Pinpoint the cell where the given text exists, returning its (x, y) midpoint coordinate. 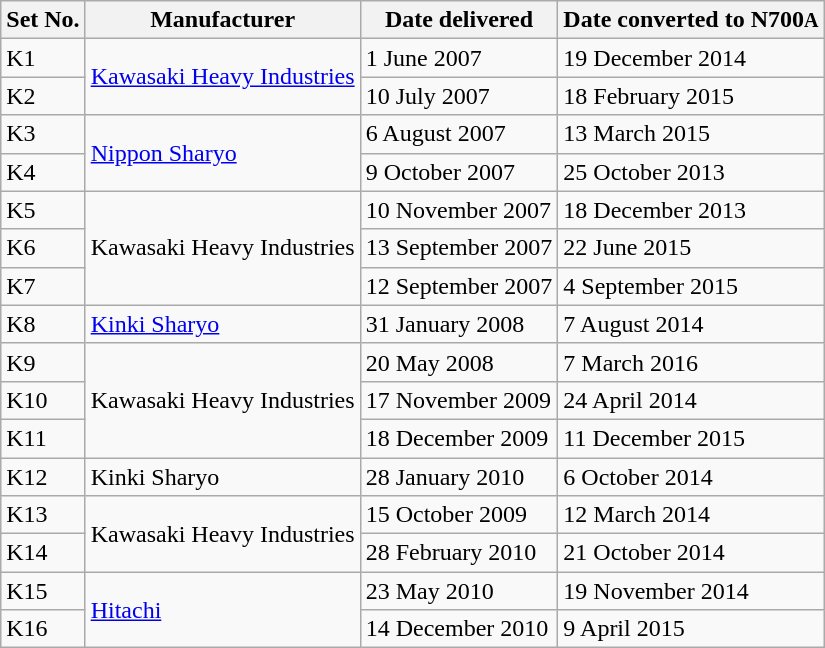
31 January 2008 (459, 324)
K3 (43, 134)
28 February 2010 (459, 553)
Nippon Sharyo (222, 153)
K16 (43, 629)
K13 (43, 515)
K9 (43, 362)
12 September 2007 (459, 286)
K4 (43, 172)
18 February 2015 (691, 96)
19 November 2014 (691, 591)
7 August 2014 (691, 324)
K7 (43, 286)
9 October 2007 (459, 172)
24 April 2014 (691, 400)
18 December 2009 (459, 438)
19 December 2014 (691, 58)
23 May 2010 (459, 591)
20 May 2008 (459, 362)
K6 (43, 248)
11 December 2015 (691, 438)
K10 (43, 400)
10 July 2007 (459, 96)
6 August 2007 (459, 134)
K5 (43, 210)
9 April 2015 (691, 629)
17 November 2009 (459, 400)
K2 (43, 96)
Date delivered (459, 20)
14 December 2010 (459, 629)
K14 (43, 553)
K15 (43, 591)
10 November 2007 (459, 210)
6 October 2014 (691, 477)
K12 (43, 477)
28 January 2010 (459, 477)
12 March 2014 (691, 515)
13 March 2015 (691, 134)
1 June 2007 (459, 58)
Hitachi (222, 610)
K1 (43, 58)
18 December 2013 (691, 210)
15 October 2009 (459, 515)
4 September 2015 (691, 286)
13 September 2007 (459, 248)
Set No. (43, 20)
22 June 2015 (691, 248)
Manufacturer (222, 20)
K11 (43, 438)
K8 (43, 324)
Date converted to N700A (691, 20)
21 October 2014 (691, 553)
7 March 2016 (691, 362)
25 October 2013 (691, 172)
